Pinpoint the cell where the given text exists, returning its (X, Y) midpoint coordinate. 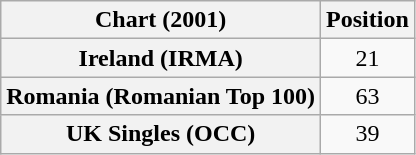
39 (368, 134)
UK Singles (OCC) (161, 134)
21 (368, 58)
Romania (Romanian Top 100) (161, 96)
Chart (2001) (161, 20)
Ireland (IRMA) (161, 58)
63 (368, 96)
Position (368, 20)
